Search for the cell housing the specified text and yield its [x, y] center coordinate. 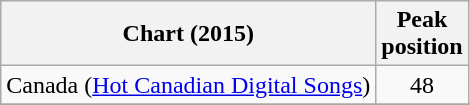
48 [422, 85]
Chart (2015) [188, 34]
Peakposition [422, 34]
Canada (Hot Canadian Digital Songs) [188, 85]
